Detect which cell encompasses the target text, then output its [X, Y] center coordinate. 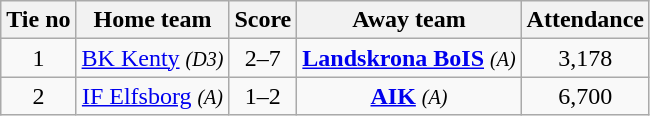
Score [263, 20]
1–2 [263, 96]
Tie no [38, 20]
IF Elfsborg (A) [152, 96]
2 [38, 96]
AIK (A) [409, 96]
6,700 [585, 96]
1 [38, 58]
Attendance [585, 20]
BK Kenty (D3) [152, 58]
Landskrona BoIS (A) [409, 58]
3,178 [585, 58]
Home team [152, 20]
Away team [409, 20]
2–7 [263, 58]
